From the cell containing the given text, extract its center point as [x, y] coordinate. 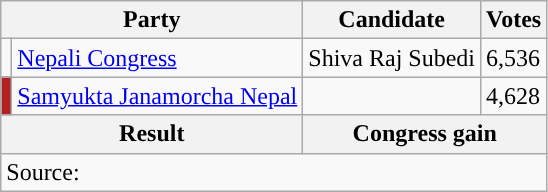
4,628 [514, 96]
Votes [514, 20]
Result [152, 134]
Samyukta Janamorcha Nepal [158, 96]
6,536 [514, 58]
Congress gain [425, 134]
Party [152, 20]
Shiva Raj Subedi [392, 58]
Candidate [392, 20]
Nepali Congress [158, 58]
Source: [274, 172]
